Identify which cell holds the provided text, then report its [x, y] central coordinate. 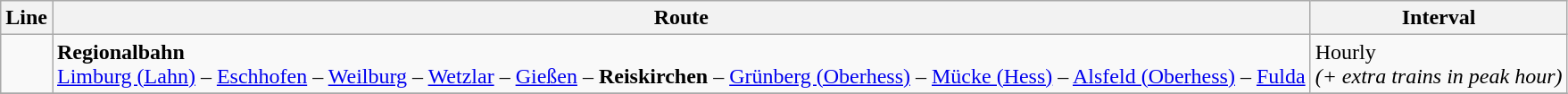
Line [27, 18]
Interval [1439, 18]
Route [681, 18]
Hourly (+ extra trains in peak hour) [1439, 64]
RegionalbahnLimburg (Lahn) – Eschhofen – Weilburg – Wetzlar – Gießen – Reiskirchen – Grünberg (Oberhess) – Mücke (Hess) – Alsfeld (Oberhess) – Fulda [681, 64]
